Provide the [X, Y] coordinate of the cell's center where the given text is located.  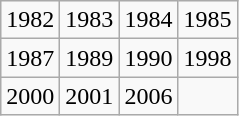
1982 [30, 20]
1990 [148, 58]
1987 [30, 58]
2000 [30, 96]
2001 [90, 96]
1983 [90, 20]
1998 [208, 58]
1985 [208, 20]
2006 [148, 96]
1984 [148, 20]
1989 [90, 58]
